Provide the [x, y] coordinate of the cell's center where the given text is located.  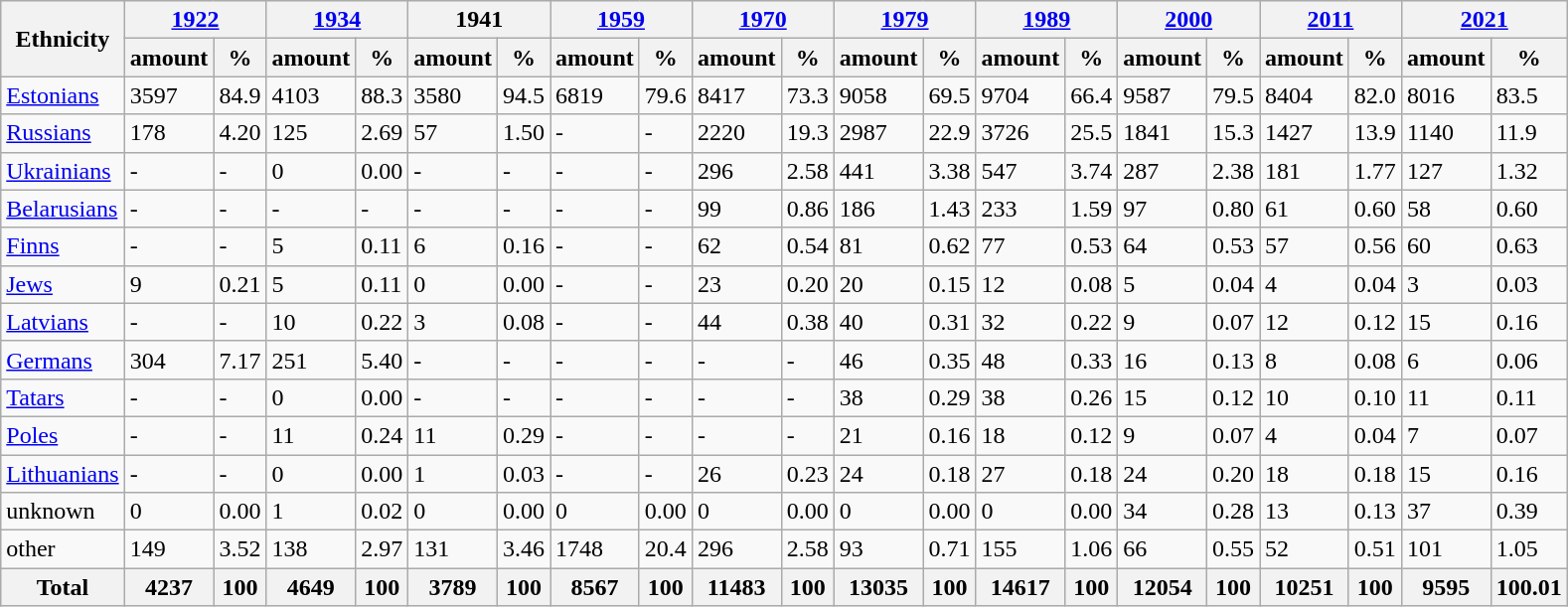
19.3 [807, 133]
4.20 [240, 133]
0.33 [1091, 360]
4103 [311, 95]
2.97 [382, 549]
9587 [1163, 95]
15.3 [1234, 133]
2011 [1332, 20]
3.52 [240, 549]
8404 [1305, 95]
46 [878, 360]
unknown [63, 512]
0.80 [1234, 209]
37 [1446, 512]
84.9 [240, 95]
1748 [595, 549]
20 [878, 284]
66.4 [1091, 95]
1970 [763, 20]
62 [736, 246]
44 [736, 322]
186 [878, 209]
0.31 [950, 322]
0.71 [950, 549]
88.3 [382, 95]
1427 [1305, 133]
9595 [1446, 587]
Russians [63, 133]
3789 [453, 587]
155 [1020, 549]
0.24 [382, 435]
0.26 [1091, 397]
Latvians [63, 322]
100.01 [1528, 587]
1979 [904, 20]
34 [1163, 512]
77 [1020, 246]
0.21 [240, 284]
138 [311, 549]
9058 [878, 95]
Tatars [63, 397]
0.56 [1375, 246]
2000 [1188, 20]
13 [1305, 512]
7.17 [240, 360]
0.10 [1375, 397]
11.9 [1528, 133]
0.23 [807, 474]
21 [878, 435]
94.5 [523, 95]
26 [736, 474]
97 [1163, 209]
48 [1020, 360]
11483 [736, 587]
0.28 [1234, 512]
Total [63, 587]
0.39 [1528, 512]
304 [169, 360]
181 [1305, 171]
60 [1446, 246]
3597 [169, 95]
23 [736, 284]
66 [1163, 549]
Poles [63, 435]
83.5 [1528, 95]
Belarusians [63, 209]
4649 [311, 587]
0.38 [807, 322]
1.32 [1528, 171]
1934 [338, 20]
10251 [1305, 587]
73.3 [807, 95]
131 [453, 549]
Estonians [63, 95]
8567 [595, 587]
0.51 [1375, 549]
2.69 [382, 133]
12054 [1163, 587]
2.38 [1234, 171]
0.63 [1528, 246]
1959 [622, 20]
3.46 [523, 549]
0.06 [1528, 360]
8417 [736, 95]
40 [878, 322]
101 [1446, 549]
20.4 [666, 549]
1922 [195, 20]
2987 [878, 133]
81 [878, 246]
14617 [1020, 587]
8016 [1446, 95]
7 [1446, 435]
547 [1020, 171]
441 [878, 171]
64 [1163, 246]
233 [1020, 209]
1941 [479, 20]
3580 [453, 95]
178 [169, 133]
3.74 [1091, 171]
58 [1446, 209]
Lithuanians [63, 474]
251 [311, 360]
25.5 [1091, 133]
1140 [1446, 133]
1841 [1163, 133]
8 [1305, 360]
0.55 [1234, 549]
52 [1305, 549]
1.50 [523, 133]
22.9 [950, 133]
16 [1163, 360]
3726 [1020, 133]
149 [169, 549]
287 [1163, 171]
69.5 [950, 95]
0.15 [950, 284]
0.62 [950, 246]
Ethnicity [63, 39]
125 [311, 133]
0.02 [382, 512]
2220 [736, 133]
3.38 [950, 171]
5.40 [382, 360]
27 [1020, 474]
127 [1446, 171]
other [63, 549]
1.59 [1091, 209]
1989 [1047, 20]
1.06 [1091, 549]
79.6 [666, 95]
99 [736, 209]
Finns [63, 246]
93 [878, 549]
61 [1305, 209]
32 [1020, 322]
2021 [1485, 20]
13.9 [1375, 133]
Ukrainians [63, 171]
1.05 [1528, 549]
1.77 [1375, 171]
Germans [63, 360]
6819 [595, 95]
1.43 [950, 209]
0.86 [807, 209]
82.0 [1375, 95]
0.54 [807, 246]
Jews [63, 284]
13035 [878, 587]
79.5 [1234, 95]
9704 [1020, 95]
4237 [169, 587]
0.35 [950, 360]
